Find where the given text appears and provide that cell's center as [x, y] coordinate. 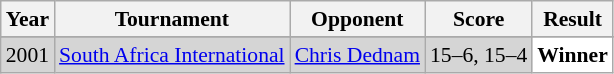
Winner [572, 55]
15–6, 15–4 [478, 55]
Year [28, 19]
Result [572, 19]
Chris Dednam [358, 55]
2001 [28, 55]
Score [478, 19]
South Africa International [172, 55]
Tournament [172, 19]
Opponent [358, 19]
